Provide the (X, Y) coordinate of the cell's center where the given text is located.  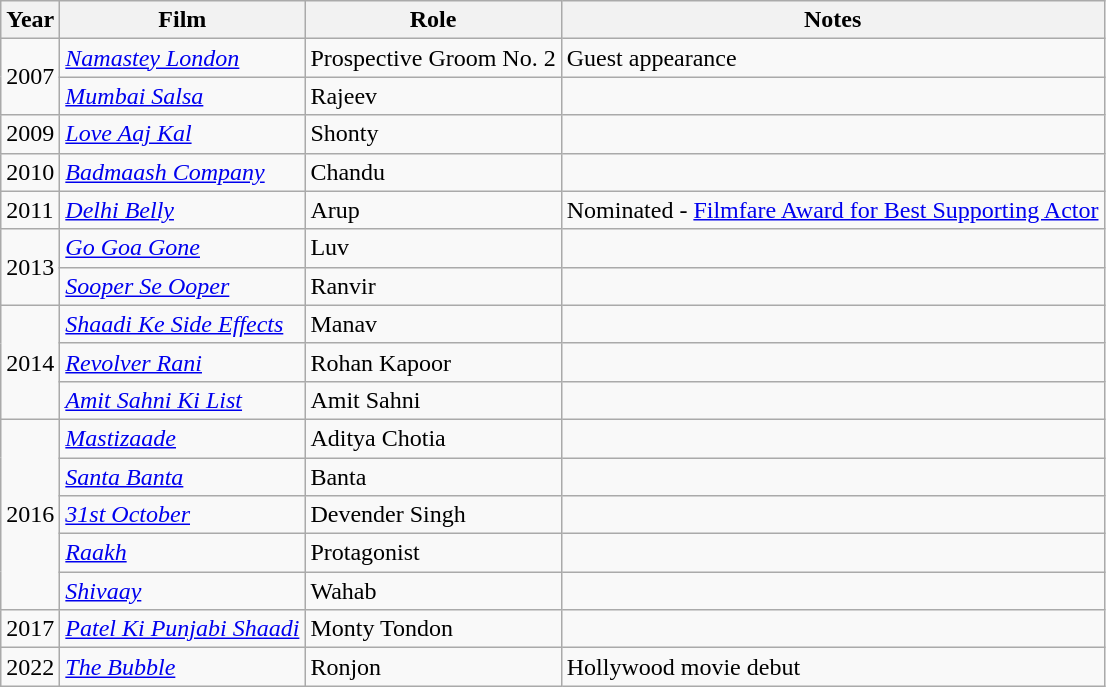
Shivaay (182, 591)
Shaadi Ke Side Effects (182, 324)
Film (182, 20)
2011 (30, 210)
Prospective Groom No. 2 (433, 58)
Role (433, 20)
Chandu (433, 172)
2009 (30, 134)
Wahab (433, 591)
Sooper Se Ooper (182, 286)
Monty Tondon (433, 629)
The Bubble (182, 667)
2013 (30, 267)
Protagonist (433, 553)
Hollywood movie debut (832, 667)
Shonty (433, 134)
Amit Sahni (433, 400)
2017 (30, 629)
Delhi Belly (182, 210)
Guest appearance (832, 58)
31st October (182, 515)
Patel Ki Punjabi Shaadi (182, 629)
Revolver Rani (182, 362)
2016 (30, 514)
Love Aaj Kal (182, 134)
Ranvir (433, 286)
Rohan Kapoor (433, 362)
2022 (30, 667)
2007 (30, 77)
Banta (433, 477)
Mastizaade (182, 438)
Manav (433, 324)
Mumbai Salsa (182, 96)
Year (30, 20)
Go Goa Gone (182, 248)
Aditya Chotia (433, 438)
Amit Sahni Ki List (182, 400)
2010 (30, 172)
Luv (433, 248)
2014 (30, 362)
Ronjon (433, 667)
Nominated - Filmfare Award for Best Supporting Actor (832, 210)
Raakh (182, 553)
Devender Singh (433, 515)
Rajeev (433, 96)
Santa Banta (182, 477)
Notes (832, 20)
Arup (433, 210)
Badmaash Company (182, 172)
Namastey London (182, 58)
